Return (x, y) of the center of cell containing provided text 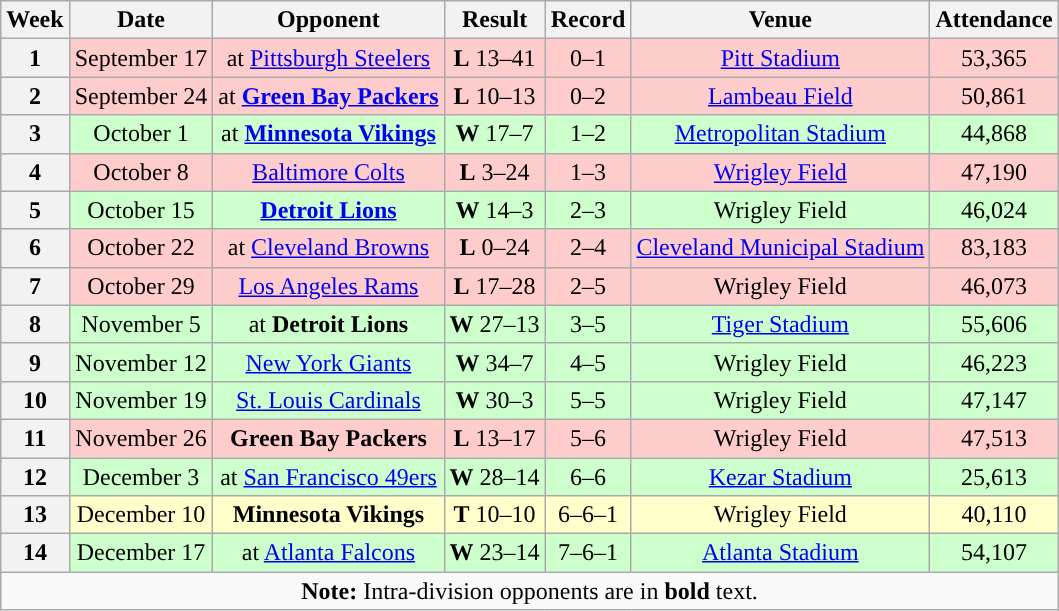
at Green Bay Packers (328, 96)
4 (35, 172)
at Detroit Lions (328, 324)
0–1 (588, 58)
W 27–13 (494, 324)
Opponent (328, 20)
3 (35, 134)
10 (35, 400)
7 (35, 286)
Note: Intra-division opponents are in bold text. (530, 591)
W 23–14 (494, 553)
Attendance (994, 20)
Result (494, 20)
Minnesota Vikings (328, 515)
5 (35, 210)
at San Francisco 49ers (328, 477)
1–3 (588, 172)
5–6 (588, 438)
2–4 (588, 248)
13 (35, 515)
L 17–28 (494, 286)
October 15 (141, 210)
9 (35, 362)
December 3 (141, 477)
St. Louis Cardinals (328, 400)
December 10 (141, 515)
L 3–24 (494, 172)
11 (35, 438)
40,110 (994, 515)
50,861 (994, 96)
New York Giants (328, 362)
7–6–1 (588, 553)
Los Angeles Rams (328, 286)
Lambeau Field (780, 96)
October 1 (141, 134)
6 (35, 248)
6–6–1 (588, 515)
November 5 (141, 324)
Metropolitan Stadium (780, 134)
L 13–17 (494, 438)
2–3 (588, 210)
Cleveland Municipal Stadium (780, 248)
September 17 (141, 58)
47,190 (994, 172)
W 30–3 (494, 400)
47,513 (994, 438)
25,613 (994, 477)
December 17 (141, 553)
at Cleveland Browns (328, 248)
October 8 (141, 172)
1–2 (588, 134)
Baltimore Colts (328, 172)
L 10–13 (494, 96)
Venue (780, 20)
14 (35, 553)
3–5 (588, 324)
12 (35, 477)
4–5 (588, 362)
1 (35, 58)
0–2 (588, 96)
L 0–24 (494, 248)
W 34–7 (494, 362)
44,868 (994, 134)
W 17–7 (494, 134)
83,183 (994, 248)
Week (35, 20)
October 22 (141, 248)
Atlanta Stadium (780, 553)
2–5 (588, 286)
W 28–14 (494, 477)
November 12 (141, 362)
2 (35, 96)
Detroit Lions (328, 210)
8 (35, 324)
46,223 (994, 362)
at Pittsburgh Steelers (328, 58)
Date (141, 20)
September 24 (141, 96)
October 29 (141, 286)
47,147 (994, 400)
46,073 (994, 286)
Tiger Stadium (780, 324)
55,606 (994, 324)
Pitt Stadium (780, 58)
at Minnesota Vikings (328, 134)
T 10–10 (494, 515)
Kezar Stadium (780, 477)
at Atlanta Falcons (328, 553)
Record (588, 20)
Green Bay Packers (328, 438)
6–6 (588, 477)
November 19 (141, 400)
November 26 (141, 438)
5–5 (588, 400)
54,107 (994, 553)
W 14–3 (494, 210)
L 13–41 (494, 58)
46,024 (994, 210)
53,365 (994, 58)
